From the cell containing the given text, extract its center point as [x, y] coordinate. 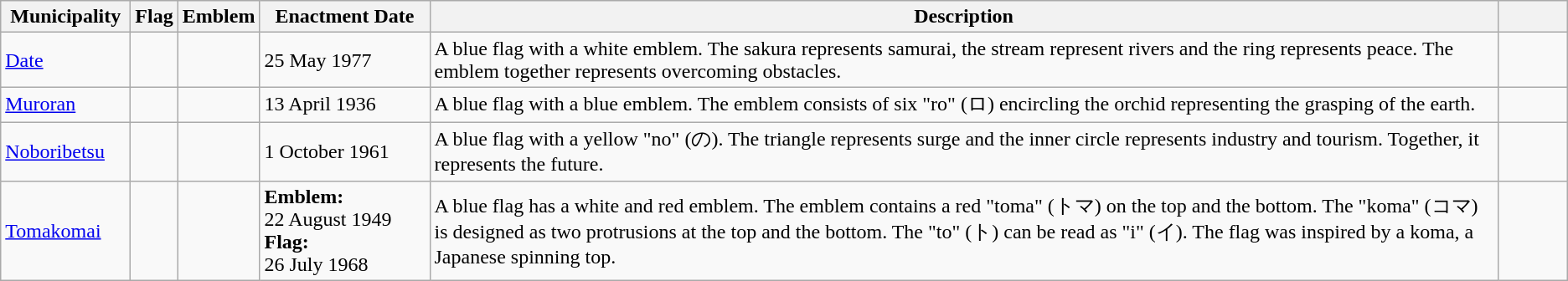
A blue flag with a blue emblem. The emblem consists of six "ro" (ロ) encircling the orchid representing the grasping of the earth. [963, 105]
Noboribetsu [65, 151]
25 May 1977 [345, 60]
1 October 1961 [345, 151]
Muroran [65, 105]
Date [65, 60]
Emblem [219, 17]
Enactment Date [345, 17]
Description [963, 17]
Flag [154, 17]
Tomakomai [65, 231]
13 April 1936 [345, 105]
Municipality [65, 17]
Emblem:22 August 1949Flag:26 July 1968 [345, 231]
